Capture the cell that displays the provided text and extract its (x, y) central coordinate. 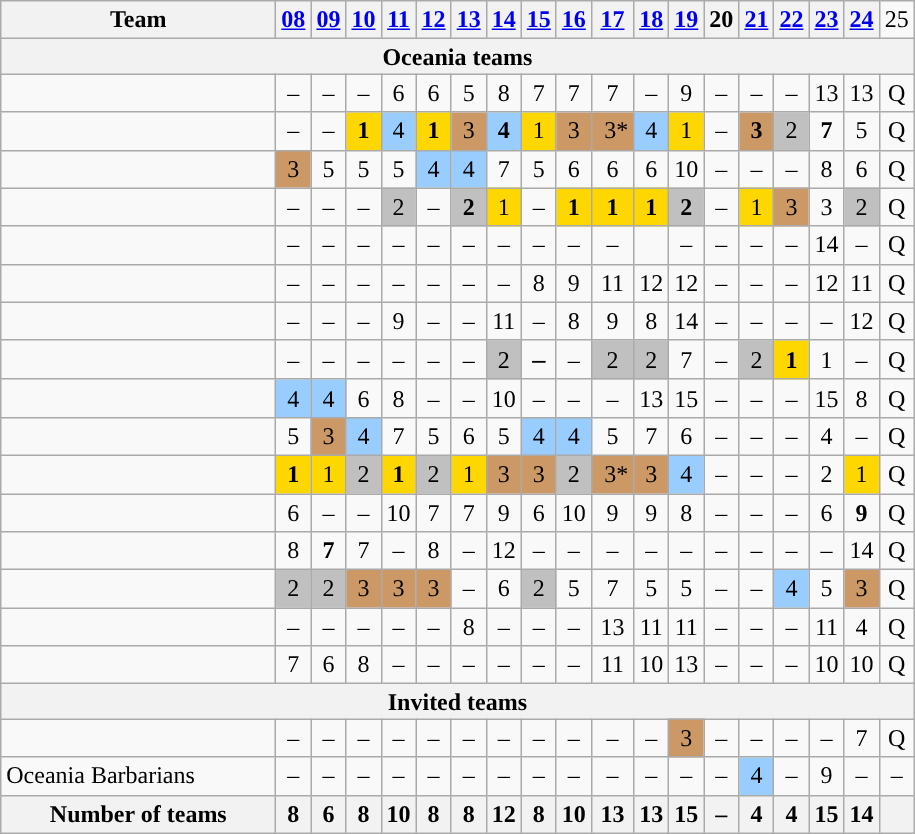
Invited teams (458, 702)
20 (722, 20)
24 (862, 20)
Team (138, 20)
16 (574, 20)
23 (826, 20)
08 (294, 20)
21 (756, 20)
09 (328, 20)
22 (792, 20)
18 (652, 20)
Oceania teams (458, 56)
Oceania Barbarians (138, 776)
Number of teams (138, 814)
17 (612, 20)
19 (686, 20)
25 (896, 20)
